Output the (X, Y) coordinate of the center of the cell containing the given text.  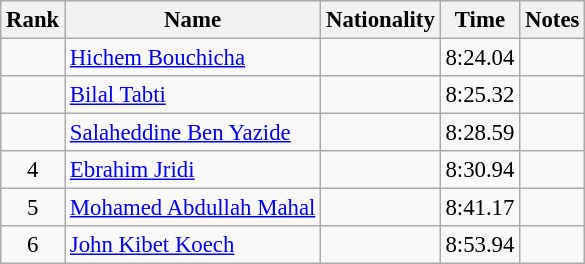
Name (193, 20)
Notes (552, 20)
8:30.94 (480, 170)
Ebrahim Jridi (193, 170)
8:28.59 (480, 133)
John Kibet Koech (193, 245)
Bilal Tabti (193, 95)
Rank (33, 20)
8:53.94 (480, 245)
Mohamed Abdullah Mahal (193, 208)
4 (33, 170)
8:25.32 (480, 95)
8:41.17 (480, 208)
8:24.04 (480, 58)
Nationality (380, 20)
Time (480, 20)
Salaheddine Ben Yazide (193, 133)
6 (33, 245)
Hichem Bouchicha (193, 58)
5 (33, 208)
